Find where the given text appears and provide that cell's center as [X, Y] coordinate. 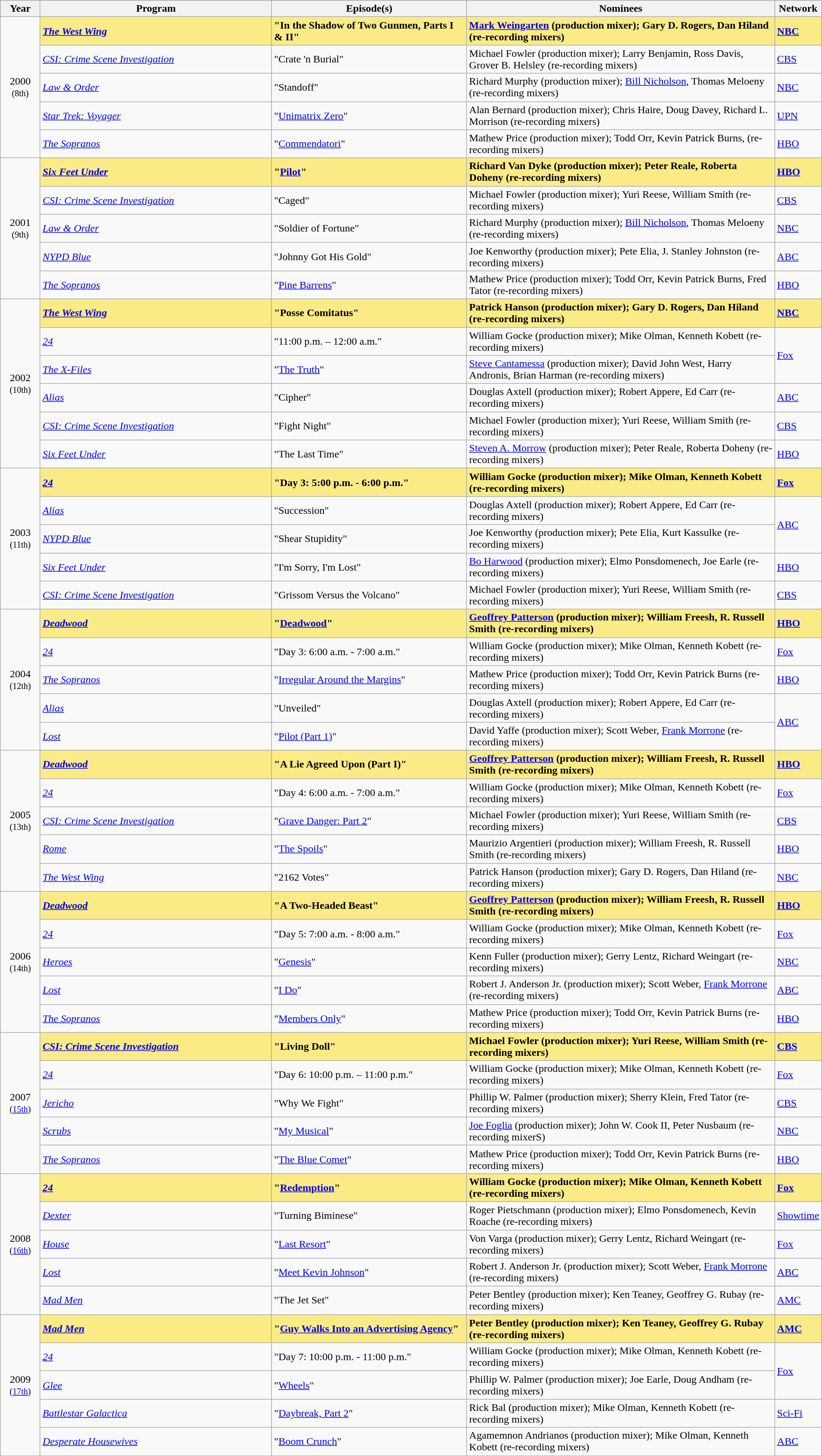
Roger Pietschmann (production mixer); Elmo Ponsdomenech, Kevin Roache (re-recording mixers) [621, 1216]
Joe Kenworthy (production mixer); Pete Elia, Kurt Kassulke (re-recording mixers) [621, 539]
"Day 3: 5:00 p.m. - 6:00 p.m." [369, 482]
Showtime [798, 1216]
"Daybreak, Part 2" [369, 1414]
"Posse Comitatus" [369, 313]
"Succession" [369, 511]
"Unimatrix Zero" [369, 115]
Heroes [156, 962]
Battlestar Galactica [156, 1414]
Episode(s) [369, 9]
"Commendatori" [369, 144]
2006 (14th) [20, 962]
2005 (13th) [20, 820]
"The Jet Set" [369, 1301]
"Day 6: 10:00 p.m. – 11:00 p.m." [369, 1074]
"Shear Stupidity" [369, 539]
Maurizio Argentieri (production mixer); William Freesh, R. Russell Smith (re-recording mixers) [621, 849]
"In the Shadow of Two Gunmen, Parts I & II" [369, 31]
"I'm Sorry, I'm Lost" [369, 567]
Joe Foglia (production mixer); John W. Cook II, Peter Nusbaum (re-recording mixerS) [621, 1131]
2000 (8th) [20, 88]
"Day 4: 6:00 a.m. - 7:00 a.m." [369, 793]
"The Blue Comet" [369, 1159]
"Caged" [369, 200]
Phillip W. Palmer (production mixer); Joe Earle, Doug Andham (re-recording mixers) [621, 1385]
Network [798, 9]
"The Truth" [369, 369]
House [156, 1244]
"Day 7: 10:00 p.m. - 11:00 p.m." [369, 1357]
Steven A. Morrow (production mixer); Peter Reale, Roberta Doheny (re-recording mixers) [621, 454]
Jericho [156, 1103]
"The Last Time" [369, 454]
Agamemnon Andrianos (production mixer); Mike Olman, Kenneth Kobett (re-recording mixers) [621, 1441]
Rome [156, 849]
"Day 5: 7:00 a.m. - 8:00 a.m." [369, 934]
Sci-Fi [798, 1414]
2009 (17th) [20, 1385]
"Living Doll" [369, 1047]
Kenn Fuller (production mixer); Gerry Lentz, Richard Weingart (re-recording mixers) [621, 962]
"Unveiled" [369, 708]
UPN [798, 115]
"Irregular Around the Margins" [369, 680]
"11:00 p.m. – 12:00 a.m." [369, 341]
Bo Harwood (production mixer); Elmo Ponsdomenech, Joe Earle (re-recording mixers) [621, 567]
Steve Cantamessa (production mixer); David John West, Harry Andronis, Brian Harman (re-recording mixers) [621, 369]
"Genesis" [369, 962]
"Turning Biminese" [369, 1216]
Rick Bal (production mixer); Mike Olman, Kenneth Kobett (re-recording mixers) [621, 1414]
"Pine Barrens" [369, 284]
"The Spoils" [369, 849]
"Cipher" [369, 398]
"Crate 'n Burial" [369, 59]
Joe Kenworthy (production mixer); Pete Elia, J. Stanley Johnston (re-recording mixers) [621, 257]
David Yaffe (production mixer); Scott Weber, Frank Morrone (re-recording mixers) [621, 736]
Phillip W. Palmer (production mixer); Sherry Klein, Fred Tator (re-recording mixers) [621, 1103]
"Redemption" [369, 1187]
2003 (11th) [20, 539]
Richard Van Dyke (production mixer); Peter Reale, Roberta Doheny (re-recording mixers) [621, 172]
Star Trek: Voyager [156, 115]
Desperate Housewives [156, 1441]
Dexter [156, 1216]
"Meet Kevin Johnson" [369, 1272]
"A Lie Agreed Upon (Part I)" [369, 764]
2001 (9th) [20, 228]
Mathew Price (production mixer); Todd Orr, Kevin Patrick Burns, (re-recording mixers) [621, 144]
"Wheels" [369, 1385]
"Pilot" [369, 172]
"A Two-Headed Beast" [369, 905]
"Members Only" [369, 1018]
Von Varga (production mixer); Gerry Lentz, Richard Weingart (re-recording mixers) [621, 1244]
"Grissom Versus the Volcano" [369, 595]
Year [20, 9]
"Fight Night" [369, 426]
"Last Resort" [369, 1244]
2007 (15th) [20, 1103]
"Pilot (Part 1)" [369, 736]
"Boom Crunch" [369, 1441]
2008 (16th) [20, 1244]
"Soldier of Fortune" [369, 228]
Scrubs [156, 1131]
Glee [156, 1385]
Mark Weingarten (production mixer); Gary D. Rogers, Dan Hiland (re-recording mixers) [621, 31]
"Day 3: 6:00 a.m. - 7:00 a.m." [369, 651]
2004 (12th) [20, 680]
"My Musical" [369, 1131]
"I Do" [369, 990]
"Guy Walks Into an Advertising Agency" [369, 1329]
The X-Files [156, 369]
Mathew Price (production mixer); Todd Orr, Kevin Patrick Burns, Fred Tator (re-recording mixers) [621, 284]
Nominees [621, 9]
"Grave Danger: Part 2" [369, 821]
"Why We Fight" [369, 1103]
"Deadwood" [369, 624]
Michael Fowler (production mixer); Larry Benjamin, Ross Davis, Grover B. Helsley (re-recording mixers) [621, 59]
"Standoff" [369, 88]
Alan Bernard (production mixer); Chris Haire, Doug Davey, Richard L. Morrison (re-recording mixers) [621, 115]
"2162 Votes" [369, 878]
Program [156, 9]
"Johnny Got His Gold" [369, 257]
2002 (10th) [20, 383]
